Capture the cell that displays the provided text and extract its [x, y] central coordinate. 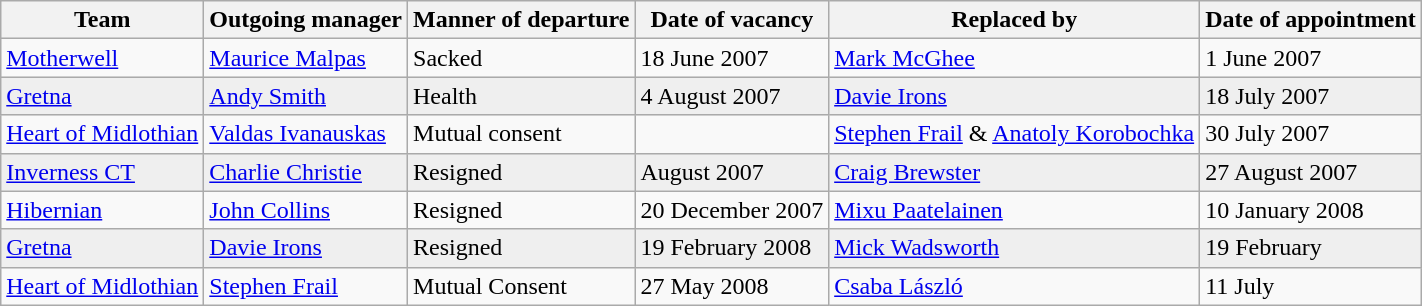
Date of appointment [1311, 20]
Mark McGhee [1014, 58]
Motherwell [102, 58]
18 June 2007 [732, 58]
Csaba László [1014, 286]
1 June 2007 [1311, 58]
Mutual consent [522, 134]
Craig Brewster [1014, 172]
Sacked [522, 58]
20 December 2007 [732, 210]
Inverness CT [102, 172]
Valdas Ivanauskas [306, 134]
John Collins [306, 210]
Replaced by [1014, 20]
4 August 2007 [732, 96]
Hibernian [102, 210]
Maurice Malpas [306, 58]
18 July 2007 [1311, 96]
Stephen Frail & Anatoly Korobochka [1014, 134]
19 February 2008 [732, 248]
30 July 2007 [1311, 134]
Mutual Consent [522, 286]
Team [102, 20]
August 2007 [732, 172]
Date of vacancy [732, 20]
27 May 2008 [732, 286]
Andy Smith [306, 96]
Health [522, 96]
19 February [1311, 248]
Mixu Paatelainen [1014, 210]
Charlie Christie [306, 172]
10 January 2008 [1311, 210]
Mick Wadsworth [1014, 248]
Manner of departure [522, 20]
Outgoing manager [306, 20]
11 July [1311, 286]
27 August 2007 [1311, 172]
Stephen Frail [306, 286]
